Locate the cell with the specified text and output its [X, Y] center coordinate. 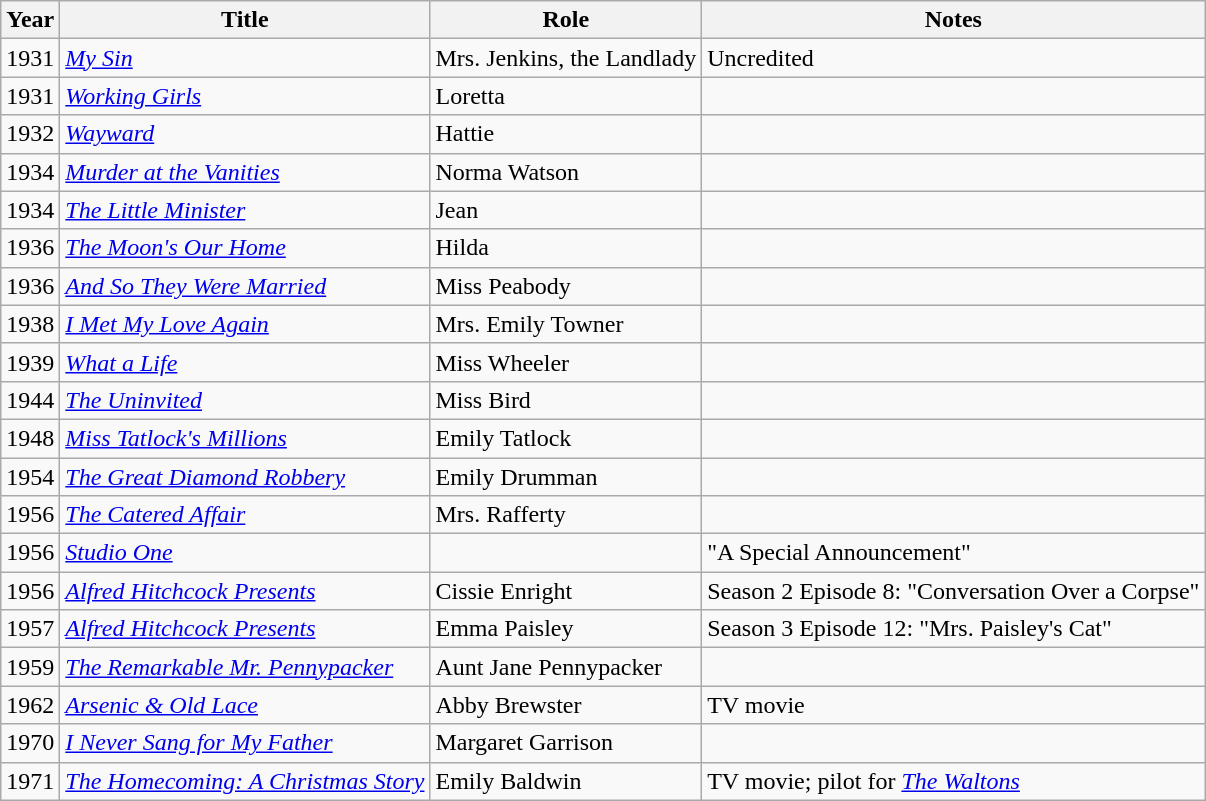
Wayward [245, 134]
Working Girls [245, 96]
Emily Baldwin [566, 781]
1957 [30, 629]
1932 [30, 134]
Year [30, 20]
The Homecoming: A Christmas Story [245, 781]
The Little Minister [245, 210]
Arsenic & Old Lace [245, 705]
Miss Wheeler [566, 362]
Mrs. Jenkins, the Landlady [566, 58]
Hilda [566, 248]
1939 [30, 362]
Margaret Garrison [566, 743]
Mrs. Rafferty [566, 515]
Miss Tatlock's Millions [245, 438]
I Never Sang for My Father [245, 743]
1938 [30, 324]
Norma Watson [566, 172]
Emily Drumman [566, 477]
My Sin [245, 58]
TV movie [954, 705]
The Uninvited [245, 400]
1971 [30, 781]
The Remarkable Mr. Pennypacker [245, 667]
Jean [566, 210]
Studio One [245, 553]
The Great Diamond Robbery [245, 477]
Emma Paisley [566, 629]
Notes [954, 20]
Season 3 Episode 12: "Mrs. Paisley's Cat" [954, 629]
1948 [30, 438]
Miss Bird [566, 400]
"A Special Announcement" [954, 553]
Season 2 Episode 8: "Conversation Over a Corpse" [954, 591]
1954 [30, 477]
Cissie Enright [566, 591]
Uncredited [954, 58]
Emily Tatlock [566, 438]
1962 [30, 705]
Aunt Jane Pennypacker [566, 667]
Abby Brewster [566, 705]
1970 [30, 743]
Loretta [566, 96]
TV movie; pilot for The Waltons [954, 781]
I Met My Love Again [245, 324]
1944 [30, 400]
Miss Peabody [566, 286]
Hattie [566, 134]
Mrs. Emily Towner [566, 324]
What a Life [245, 362]
1959 [30, 667]
The Moon's Our Home [245, 248]
Role [566, 20]
Title [245, 20]
And So They Were Married [245, 286]
Murder at the Vanities [245, 172]
The Catered Affair [245, 515]
